For the text-containing cell, return its midpoint in (x, y) coordinate format. 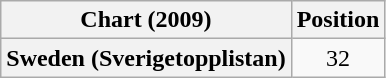
Sweden (Sverigetopplistan) (146, 58)
Chart (2009) (146, 20)
Position (338, 20)
32 (338, 58)
